For the text-containing cell, return its midpoint in [X, Y] coordinate format. 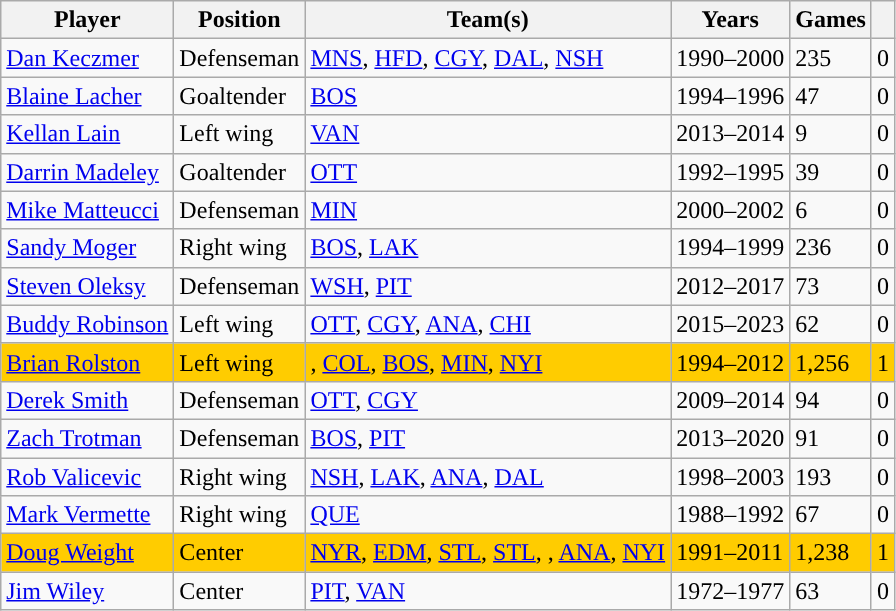
1994–2012 [730, 362]
47 [831, 96]
OTT [488, 172]
WSH, PIT [488, 286]
2012–2017 [730, 286]
39 [831, 172]
1992–1995 [730, 172]
Darrin Madeley [88, 172]
QUE [488, 515]
193 [831, 477]
1991–2011 [730, 553]
6 [831, 210]
Kellan Lain [88, 134]
Jim Wiley [88, 591]
BOS, LAK [488, 248]
2013–2014 [730, 134]
Team(s) [488, 20]
Mark Vermette [88, 515]
Player [88, 20]
OTT, CGY [488, 400]
1,256 [831, 362]
NSH, LAK, ANA, DAL [488, 477]
62 [831, 324]
9 [831, 134]
2000–2002 [730, 210]
235 [831, 58]
67 [831, 515]
2009–2014 [730, 400]
OTT, CGY, ANA, CHI [488, 324]
1994–1999 [730, 248]
, COL, BOS, MIN, NYI [488, 362]
Years [730, 20]
2015–2023 [730, 324]
VAN [488, 134]
Doug Weight [88, 553]
Brian Rolston [88, 362]
2013–2020 [730, 438]
91 [831, 438]
Sandy Moger [88, 248]
BOS [488, 96]
1,238 [831, 553]
NYR, EDM, STL, STL, , ANA, NYI [488, 553]
1990–2000 [730, 58]
PIT, VAN [488, 591]
BOS, PIT [488, 438]
236 [831, 248]
Mike Matteucci [88, 210]
1988–1992 [730, 515]
94 [831, 400]
63 [831, 591]
MIN [488, 210]
Derek Smith [88, 400]
MNS, HFD, CGY, DAL, NSH [488, 58]
1972–1977 [730, 591]
Dan Keczmer [88, 58]
Steven Oleksy [88, 286]
73 [831, 286]
Rob Valicevic [88, 477]
1998–2003 [730, 477]
Zach Trotman [88, 438]
Position [240, 20]
1994–1996 [730, 96]
Buddy Robinson [88, 324]
Games [831, 20]
Blaine Lacher [88, 96]
